Return [X, Y] of the center of cell containing provided text 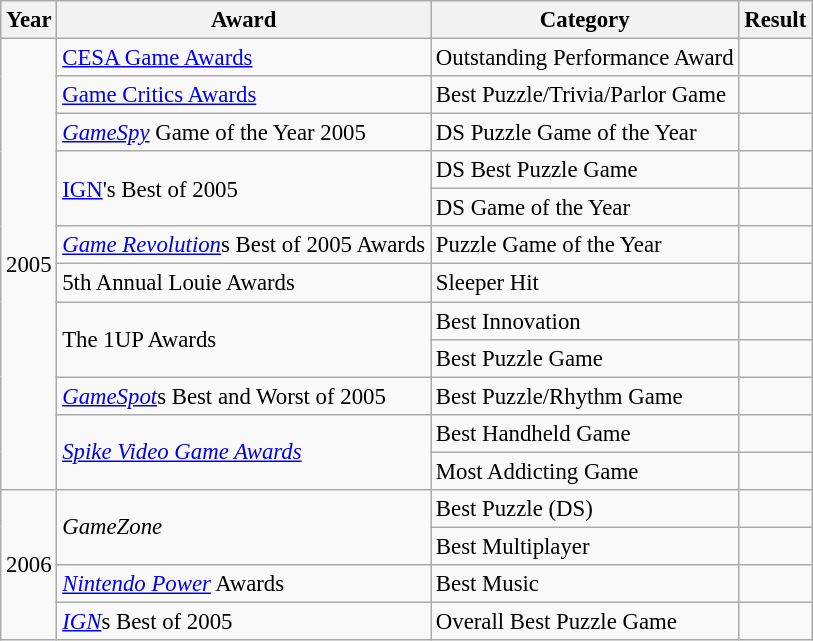
Best Puzzle (DS) [585, 509]
GameSpy Game of the Year 2005 [244, 133]
Category [585, 20]
2006 [29, 565]
The 1UP Awards [244, 340]
Best Multiplayer [585, 546]
Best Handheld Game [585, 433]
GameZone [244, 528]
Sleeper Hit [585, 283]
Spike Video Game Awards [244, 452]
Most Addicting Game [585, 471]
Overall Best Puzzle Game [585, 621]
Puzzle Game of the Year [585, 245]
DS Best Puzzle Game [585, 170]
GameSpots Best and Worst of 2005 [244, 396]
IGNs Best of 2005 [244, 621]
DS Game of the Year [585, 208]
Award [244, 20]
Year [29, 20]
Best Puzzle/Rhythm Game [585, 396]
Nintendo Power Awards [244, 584]
Best Innovation [585, 321]
Best Puzzle Game [585, 358]
IGN's Best of 2005 [244, 188]
5th Annual Louie Awards [244, 283]
Game Revolutions Best of 2005 Awards [244, 245]
2005 [29, 264]
CESA Game Awards [244, 58]
Outstanding Performance Award [585, 58]
DS Puzzle Game of the Year [585, 133]
Best Music [585, 584]
Result [776, 20]
Best Puzzle/Trivia/Parlor Game [585, 95]
Game Critics Awards [244, 95]
